Detect which cell encompasses the target text, then output its (X, Y) center coordinate. 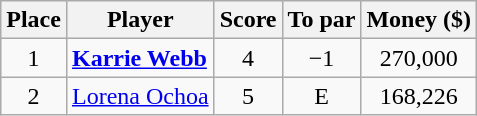
Money ($) (419, 20)
168,226 (419, 96)
1 (34, 58)
Karrie Webb (140, 58)
−1 (322, 58)
E (322, 96)
Score (248, 20)
To par (322, 20)
5 (248, 96)
Player (140, 20)
Place (34, 20)
270,000 (419, 58)
Lorena Ochoa (140, 96)
4 (248, 58)
2 (34, 96)
